Capture the cell that displays the provided text and extract its [X, Y] central coordinate. 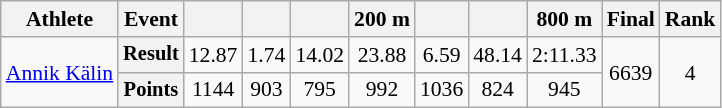
Annik Kälin [60, 72]
23.88 [382, 55]
824 [498, 90]
992 [382, 90]
Athlete [60, 19]
6.59 [442, 55]
1036 [442, 90]
Result [151, 55]
12.87 [214, 55]
Event [151, 19]
Rank [690, 19]
795 [320, 90]
48.14 [498, 55]
903 [266, 90]
Points [151, 90]
2:11.33 [564, 55]
4 [690, 72]
1144 [214, 90]
14.02 [320, 55]
800 m [564, 19]
Final [631, 19]
6639 [631, 72]
200 m [382, 19]
1.74 [266, 55]
945 [564, 90]
